Detect which cell encompasses the target text, then output its [x, y] center coordinate. 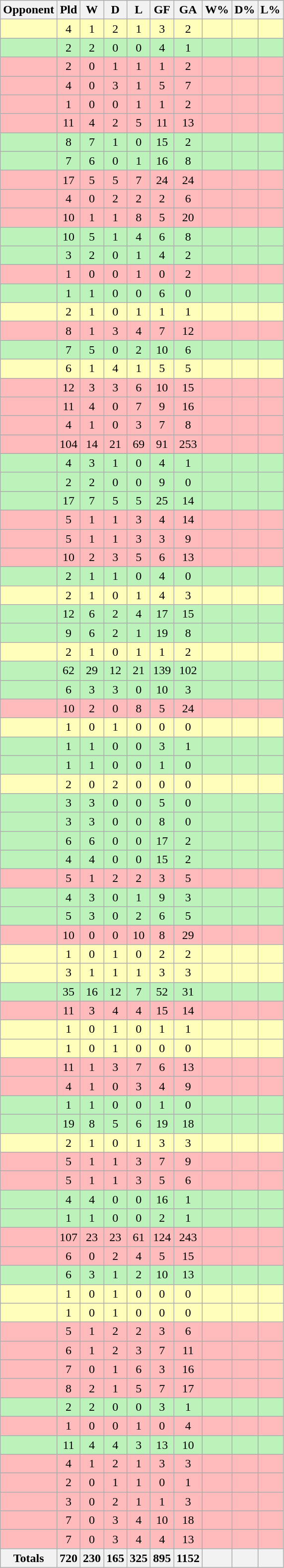
325 [139, 1558]
102 [188, 671]
W% [217, 10]
243 [188, 1237]
Pld [69, 10]
25 [162, 501]
69 [139, 444]
D% [245, 10]
104 [69, 444]
L% [270, 10]
720 [69, 1558]
165 [115, 1558]
62 [69, 671]
895 [162, 1558]
L [139, 10]
20 [188, 217]
GF [162, 10]
35 [69, 992]
124 [162, 1237]
253 [188, 444]
Totals [29, 1558]
W [92, 10]
Opponent [29, 10]
GA [188, 10]
107 [69, 1237]
D [115, 10]
91 [162, 444]
61 [139, 1237]
139 [162, 671]
31 [188, 992]
230 [92, 1558]
52 [162, 992]
1152 [188, 1558]
